Output the [x, y] coordinate of the center of the cell containing the given text.  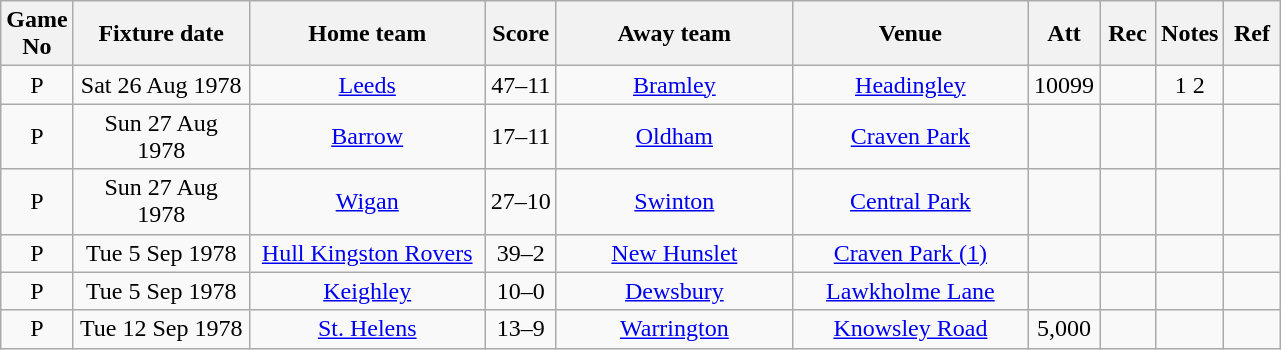
Notes [1190, 34]
39–2 [520, 253]
10–0 [520, 291]
Leeds [367, 85]
Warrington [674, 329]
5,000 [1064, 329]
13–9 [520, 329]
Craven Park [910, 136]
Sat 26 Aug 1978 [161, 85]
Score [520, 34]
Central Park [910, 202]
Swinton [674, 202]
Wigan [367, 202]
Tue 12 Sep 1978 [161, 329]
47–11 [520, 85]
Barrow [367, 136]
Away team [674, 34]
Headingley [910, 85]
New Hunslet [674, 253]
Fixture date [161, 34]
Att [1064, 34]
Lawkholme Lane [910, 291]
1 2 [1190, 85]
Dewsbury [674, 291]
Rec [1128, 34]
17–11 [520, 136]
Knowsley Road [910, 329]
Keighley [367, 291]
Venue [910, 34]
27–10 [520, 202]
Game No [37, 34]
Hull Kingston Rovers [367, 253]
Ref [1252, 34]
Oldham [674, 136]
Bramley [674, 85]
10099 [1064, 85]
St. Helens [367, 329]
Craven Park (1) [910, 253]
Home team [367, 34]
